Return the [X, Y] coordinate for the center point of the cell that contains the specified text.  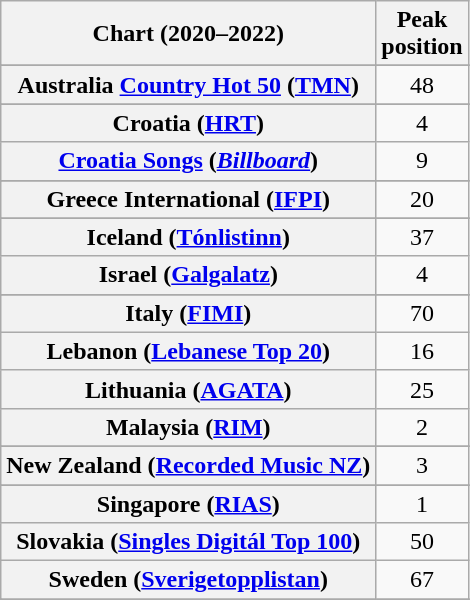
20 [422, 199]
37 [422, 237]
Singapore (RIAS) [188, 503]
New Zealand (Recorded Music NZ) [188, 465]
Italy (FIMI) [188, 313]
9 [422, 161]
Sweden (Sverigetopplistan) [188, 580]
Israel (Galgalatz) [188, 275]
3 [422, 465]
Croatia (HRT) [188, 123]
Chart (2020–2022) [188, 34]
Peakposition [422, 34]
Malaysia (RIM) [188, 427]
16 [422, 351]
48 [422, 85]
Croatia Songs (Billboard) [188, 161]
Lithuania (AGATA) [188, 389]
Australia Country Hot 50 (TMN) [188, 85]
25 [422, 389]
1 [422, 503]
2 [422, 427]
Lebanon (Lebanese Top 20) [188, 351]
70 [422, 313]
50 [422, 542]
67 [422, 580]
Iceland (Tónlistinn) [188, 237]
Slovakia (Singles Digitál Top 100) [188, 542]
Greece International (IFPI) [188, 199]
